Pinpoint the cell where the given text exists, returning its [X, Y] midpoint coordinate. 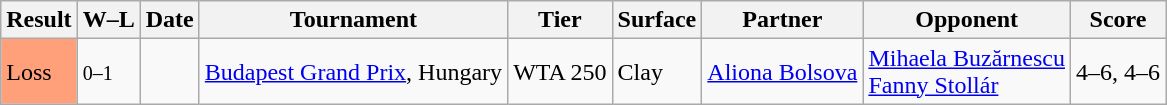
0–1 [108, 72]
Mihaela Buzărnescu Fanny Stollár [967, 72]
4–6, 4–6 [1118, 72]
Partner [782, 20]
Score [1118, 20]
Result [39, 20]
Budapest Grand Prix, Hungary [353, 72]
Opponent [967, 20]
Tournament [353, 20]
Loss [39, 72]
Aliona Bolsova [782, 72]
Surface [657, 20]
W–L [108, 20]
Date [170, 20]
Tier [560, 20]
WTA 250 [560, 72]
Clay [657, 72]
